Extract the [x, y] coordinate from the center of the cell holding the provided text.  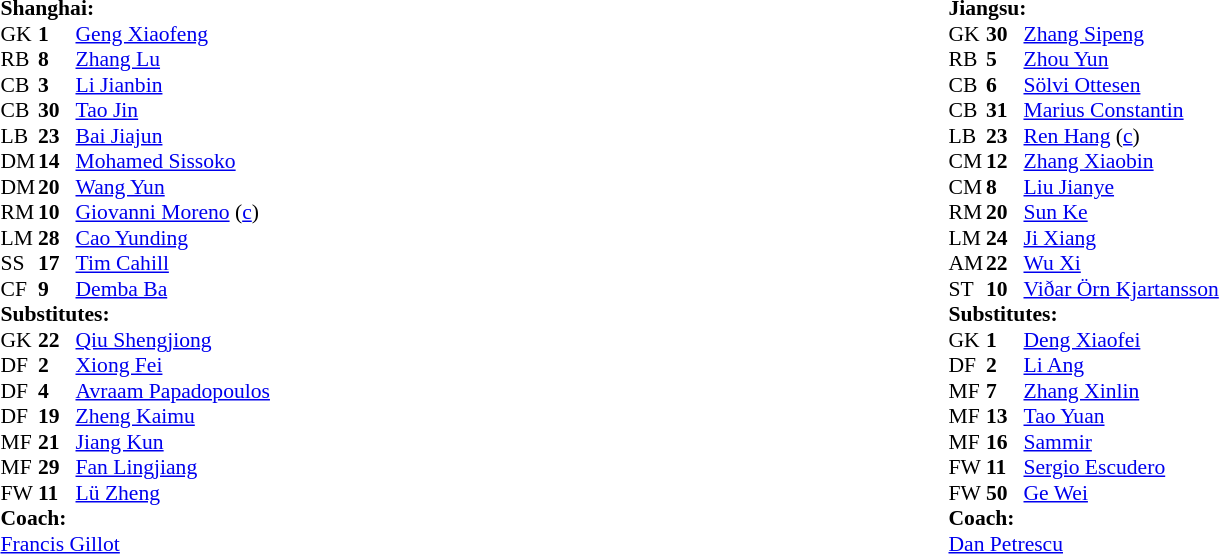
Fan Lingjiang [173, 467]
Giovanni Moreno (c) [173, 213]
Zhang Sipeng [1122, 34]
AM [967, 263]
16 [1005, 442]
Bai Jiajun [173, 136]
13 [1005, 417]
Wu Xi [1122, 263]
Geng Xiaofeng [173, 34]
Zhang Lu [173, 59]
31 [1005, 111]
Ge Wei [1122, 493]
Demba Ba [173, 289]
Li Ang [1122, 365]
Liu Jianye [1122, 187]
Li Jianbin [173, 85]
28 [57, 238]
ST [967, 289]
Deng Xiaofei [1122, 340]
12 [1005, 161]
Cao Yunding [173, 238]
Sun Ke [1122, 213]
Qiu Shengjiong [173, 340]
Zhou Yun [1122, 59]
Mohamed Sissoko [173, 161]
Jiang Kun [173, 442]
Ji Xiang [1122, 238]
7 [1005, 391]
Xiong Fei [173, 365]
Sergio Escudero [1122, 467]
50 [1005, 493]
Sölvi Ottesen [1122, 85]
4 [57, 391]
Sammir [1122, 442]
19 [57, 417]
Marius Constantin [1122, 111]
9 [57, 289]
Zheng Kaimu [173, 417]
14 [57, 161]
24 [1005, 238]
5 [1005, 59]
6 [1005, 85]
3 [57, 85]
29 [57, 467]
Lü Zheng [173, 493]
SS [19, 263]
CF [19, 289]
Avraam Papadopoulos [173, 391]
Tao Yuan [1122, 417]
21 [57, 442]
Viðar Örn Kjartansson [1122, 289]
Wang Yun [173, 187]
Ren Hang (c) [1122, 136]
Zhang Xinlin [1122, 391]
17 [57, 263]
Tao Jin [173, 111]
Tim Cahill [173, 263]
Zhang Xiaobin [1122, 161]
